Output the [X, Y] coordinate of the center of the cell containing the given text.  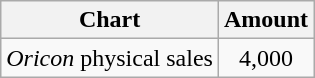
Amount [266, 20]
Chart [110, 20]
4,000 [266, 58]
Oricon physical sales [110, 58]
